Find where the given text appears and provide that cell's center as (X, Y) coordinate. 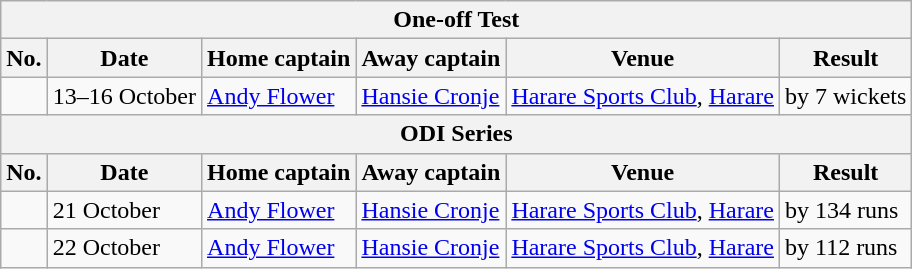
by 112 runs (845, 248)
ODI Series (456, 134)
One-off Test (456, 20)
22 October (124, 248)
13–16 October (124, 96)
by 134 runs (845, 210)
by 7 wickets (845, 96)
21 October (124, 210)
